Pinpoint the cell where the given text exists, returning its (x, y) midpoint coordinate. 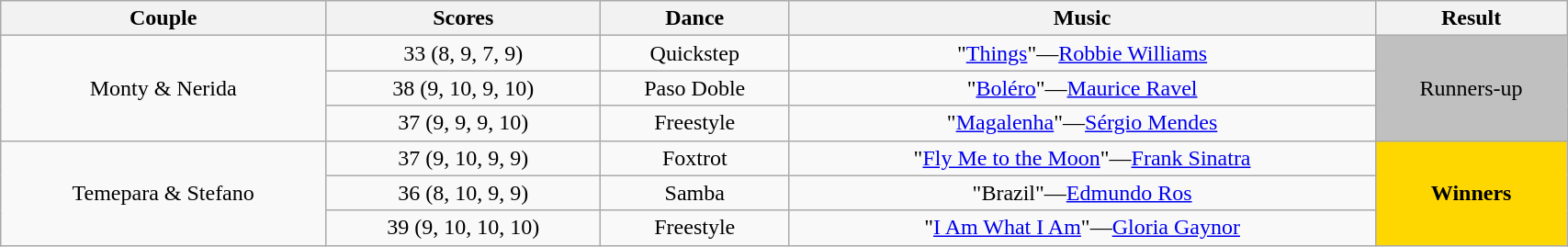
36 (8, 10, 9, 9) (463, 193)
"Brazil"—Edmundo Ros (1082, 193)
38 (9, 10, 9, 10) (463, 88)
Runners-up (1472, 88)
Music (1082, 18)
Couple (164, 18)
"Boléro"—Maurice Ravel (1082, 88)
Samba (694, 193)
Result (1472, 18)
Winners (1472, 193)
"Fly Me to the Moon"—Frank Sinatra (1082, 158)
"Magalenha"—Sérgio Mendes (1082, 123)
Monty & Nerida (164, 88)
"I Am What I Am"—Gloria Gaynor (1082, 228)
Quickstep (694, 53)
39 (9, 10, 10, 10) (463, 228)
33 (8, 9, 7, 9) (463, 53)
Scores (463, 18)
Paso Doble (694, 88)
37 (9, 10, 9, 9) (463, 158)
37 (9, 9, 9, 10) (463, 123)
"Things"—Robbie Williams (1082, 53)
Temepara & Stefano (164, 193)
Foxtrot (694, 158)
Dance (694, 18)
